Detect which cell encompasses the target text, then output its [x, y] center coordinate. 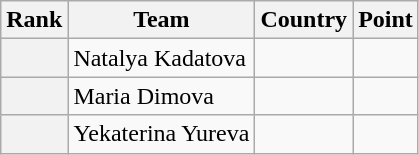
Rank [34, 20]
Team [162, 20]
Point [386, 20]
Yekaterina Yureva [162, 134]
Natalya Kadatova [162, 58]
Maria Dimova [162, 96]
Country [304, 20]
